Find where the given text appears and provide that cell's center as (X, Y) coordinate. 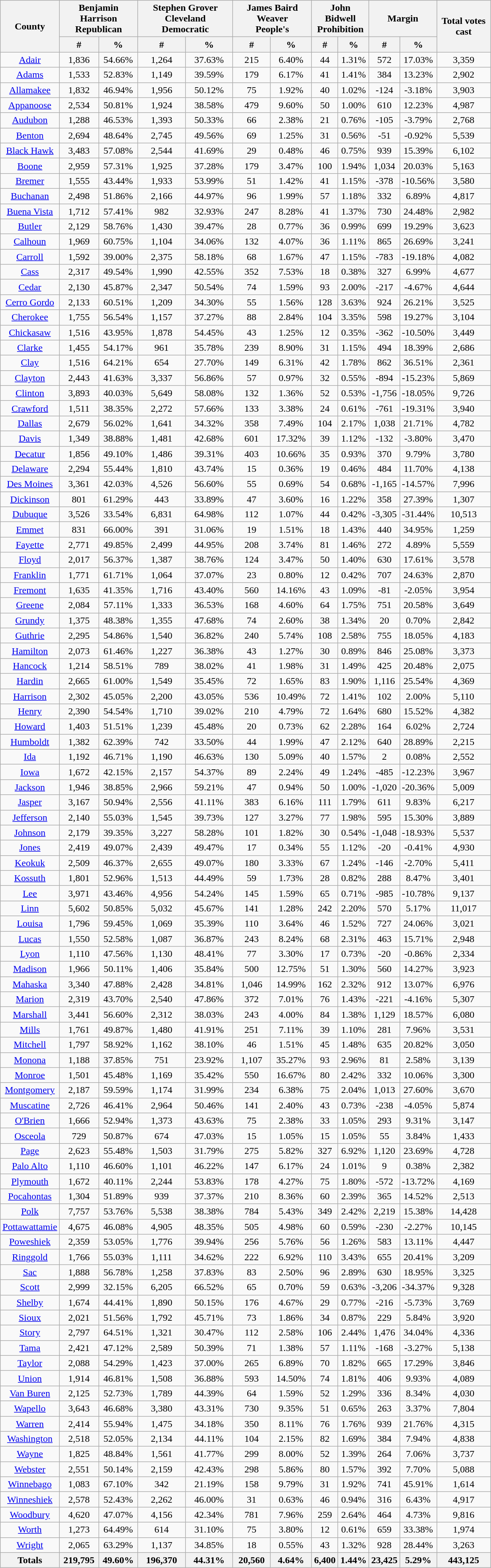
2.40% (291, 1105)
58.76% (118, 227)
20.82% (418, 1045)
4.67% (291, 1302)
23.69% (418, 1151)
35.78% (209, 348)
1.02% (354, 90)
2,540 (162, 999)
801 (79, 499)
47.56% (118, 954)
Buchanan (30, 196)
36.51% (418, 363)
0.68% (354, 484)
46.68% (118, 1408)
3,104 (464, 317)
-4.67% (418, 287)
1,890 (162, 1302)
0.99% (354, 227)
4,930 (464, 848)
5,110 (464, 696)
3,525 (464, 302)
0.56% (354, 135)
46.60% (118, 1166)
3.30% (291, 954)
4,030 (464, 1393)
2,948 (464, 938)
610 (385, 105)
20.41% (418, 1257)
2.39% (354, 1197)
392 (385, 1469)
0.53% (354, 393)
Jefferson (30, 817)
3,470 (464, 438)
37.37% (209, 1197)
982 (162, 211)
6,217 (464, 802)
50.12% (209, 90)
49.60% (118, 1560)
1.69% (354, 1439)
54 (325, 484)
49 (325, 772)
1,120 (385, 1151)
1,925 (162, 166)
51.86% (118, 196)
1,349 (79, 438)
251 (252, 1030)
1,430 (162, 227)
1,069 (162, 923)
5,032 (162, 908)
43.46% (118, 893)
6,080 (464, 1015)
Kossuth (30, 878)
0.36% (291, 469)
1,755 (79, 317)
0.97% (291, 378)
3,241 (464, 242)
147 (252, 1166)
41.63% (118, 378)
Chickasaw (30, 332)
Jones (30, 848)
8.34% (418, 1393)
Grundy (30, 620)
Adair (30, 60)
1,716 (162, 590)
57.08% (118, 151)
2,140 (79, 817)
1,083 (79, 1484)
178 (252, 1181)
41.35% (118, 590)
784 (252, 1212)
21.71% (418, 423)
1,545 (162, 817)
Margin (403, 19)
4,082 (464, 257)
1,475 (162, 1423)
1.28% (291, 908)
50.15% (209, 1302)
Jackson (30, 787)
1.49% (354, 666)
-105 (385, 120)
-221 (385, 999)
46.94% (118, 90)
1.75% (354, 605)
464 (385, 1515)
391 (162, 530)
33.54% (118, 514)
1,990 (162, 272)
67.10% (118, 1484)
595 (385, 817)
52.73% (118, 1393)
52.43% (118, 1500)
365 (385, 1197)
19.29% (418, 227)
Bremer (30, 181)
2.89% (354, 1272)
42.55% (209, 272)
2,312 (162, 1015)
2,317 (79, 272)
43.40% (209, 590)
1,227 (162, 651)
1.52% (354, 923)
46.41% (118, 1105)
37.28% (209, 166)
1.81% (354, 1378)
Hardin (30, 681)
3,449 (464, 332)
3,580 (464, 181)
38.03% (209, 1015)
Fremont (30, 590)
1,836 (79, 60)
342 (162, 1484)
15.38% (418, 1212)
23 (252, 575)
1,486 (162, 454)
Woodbury (30, 1515)
299 (252, 1454)
2,065 (79, 1545)
1,373 (162, 1120)
1.27% (291, 651)
111 (325, 802)
2,518 (79, 1439)
Audubon (30, 120)
1,635 (79, 590)
Tama (30, 1348)
0.71% (354, 893)
4,169 (464, 1181)
1.40% (354, 560)
37.07% (209, 575)
-217 (385, 287)
1,825 (79, 1454)
James Baird WeaverPeople's (272, 19)
7,757 (79, 1212)
0.75% (354, 151)
0.87% (354, 1318)
3,300 (464, 1075)
196,370 (162, 1560)
3,526 (79, 514)
46.08% (118, 1227)
3,643 (79, 1408)
3.64% (291, 923)
4,156 (162, 1515)
1,192 (79, 757)
1,710 (162, 712)
4,677 (464, 272)
3,971 (79, 893)
570 (385, 908)
37.27% (209, 317)
5,009 (464, 787)
Stephen Grover ClevelandDemocratic (186, 19)
1.10% (354, 1030)
1.67% (291, 257)
1,592 (79, 257)
2.12% (354, 742)
9,816 (464, 1515)
49.85% (118, 545)
Plymouth (30, 1181)
3,483 (79, 151)
32 (325, 378)
23.92% (209, 1060)
275 (252, 1151)
64.51% (118, 1333)
Winnebago (30, 1484)
50.85% (118, 908)
9.83% (418, 802)
1,174 (162, 1090)
2,359 (79, 1242)
1,481 (162, 438)
52.05% (118, 1439)
30.47% (209, 1333)
4,369 (464, 681)
240 (252, 635)
2,552 (464, 757)
47.86% (209, 999)
-783 (385, 257)
3,209 (464, 1257)
38.35% (118, 408)
46.37% (118, 863)
50.11% (118, 969)
50.46% (209, 1105)
2,964 (162, 1105)
865 (385, 242)
1,321 (162, 1333)
659 (385, 1530)
44.31% (209, 1560)
158 (252, 1484)
242 (325, 908)
Pottawattamie (30, 1227)
1,914 (79, 1378)
1,046 (252, 984)
781 (252, 1515)
5,411 (464, 863)
42.68% (209, 438)
1,674 (79, 1302)
7.11% (291, 1030)
Mahaska (30, 984)
1,641 (162, 423)
1,810 (162, 469)
50.94% (118, 802)
Montgomery (30, 1090)
63.29% (118, 1545)
349 (325, 1212)
Delaware (30, 469)
259 (325, 1515)
1,503 (162, 1151)
1,333 (162, 605)
1.42% (291, 181)
699 (385, 227)
106 (325, 1333)
9.60% (291, 105)
Scott (30, 1287)
674 (162, 1136)
1.90% (354, 681)
425 (385, 666)
149 (252, 363)
34.32% (209, 423)
3,373 (464, 651)
10,145 (464, 1227)
56.37% (118, 560)
1,273 (79, 1530)
49.56% (209, 135)
2 (385, 757)
5.86% (291, 1469)
14.52% (418, 1197)
28.44% (418, 1545)
35.84% (209, 969)
39.35% (118, 833)
1,433 (464, 1136)
108 (325, 635)
0.35% (354, 332)
4.89% (418, 545)
924 (385, 302)
3,940 (464, 408)
1.09% (354, 590)
2,187 (79, 1090)
1.34% (354, 620)
2,797 (79, 1333)
Crawford (30, 408)
43.05% (209, 696)
33.50% (209, 742)
54.66% (118, 60)
45 (325, 1045)
34.06% (209, 242)
3.63% (354, 302)
1.64% (354, 712)
222 (252, 1257)
-894 (385, 378)
Cedar (30, 287)
2.96% (354, 1060)
-10.56% (418, 181)
45.87% (118, 287)
38.02% (209, 666)
Jasper (30, 802)
0.46% (354, 469)
5.74% (291, 635)
-31.44% (418, 514)
54.24% (209, 893)
583 (385, 1242)
1.78% (354, 363)
5,537 (464, 833)
862 (385, 363)
60.75% (118, 242)
6,831 (162, 514)
44.95% (209, 545)
16 (325, 499)
831 (79, 530)
1.48% (354, 1045)
4.00% (291, 1015)
44.97% (209, 196)
2,200 (162, 696)
247 (252, 211)
2.24% (291, 772)
53.76% (118, 1212)
5.84% (418, 1318)
Hamilton (30, 651)
272 (385, 545)
680 (385, 712)
33.89% (209, 499)
Winneshiek (30, 1500)
2,219 (385, 1212)
370 (385, 454)
1,550 (79, 938)
40.03% (118, 393)
2,623 (79, 1151)
24.06% (418, 923)
-18.93% (418, 833)
4,382 (464, 712)
1,966 (79, 969)
1,974 (464, 1530)
5,538 (162, 1212)
2,870 (464, 575)
2,295 (79, 635)
14.27% (418, 969)
-5.73% (418, 1302)
50.54% (209, 287)
Marshall (30, 1015)
2,959 (79, 166)
52.94% (118, 1120)
-3.80% (418, 438)
598 (385, 317)
3.33% (291, 863)
3,967 (464, 772)
1.44% (354, 1560)
3,780 (464, 454)
4,644 (464, 287)
2,724 (464, 727)
4.07% (291, 242)
3,903 (464, 90)
1,382 (79, 742)
2,544 (162, 151)
2,982 (464, 211)
9,328 (464, 1287)
9.93% (418, 1378)
Taylor (30, 1363)
1,796 (79, 923)
Adams (30, 75)
-15.23% (418, 378)
3.43% (354, 1257)
1,087 (162, 938)
2,179 (79, 833)
1,101 (162, 1166)
4,183 (464, 635)
Madison (30, 969)
Wayne (30, 1454)
35.39% (209, 923)
2,125 (79, 1393)
1,129 (385, 1015)
36.87% (209, 938)
1.31% (354, 60)
82 (325, 1439)
John BidwellProhibition (340, 19)
2,075 (464, 666)
3,846 (464, 1363)
37.85% (118, 1060)
Clarke (30, 348)
3,954 (464, 590)
-146 (385, 863)
3,359 (464, 60)
55.94% (118, 1423)
1,480 (162, 1030)
35.45% (209, 681)
2,509 (79, 863)
Calhoun (30, 242)
4.98% (291, 1227)
46.22% (209, 1166)
2,166 (162, 196)
26.21% (418, 302)
2,421 (79, 1348)
4.60% (291, 605)
2,589 (162, 1348)
1.30% (354, 969)
5,602 (79, 908)
336 (385, 1393)
440 (385, 530)
4,526 (162, 484)
Shelby (30, 1302)
62 (325, 727)
Black Hawk (30, 151)
15.39% (418, 151)
37.63% (209, 60)
36.38% (209, 651)
1.73% (291, 878)
8.24% (291, 938)
10.49% (291, 696)
1,776 (162, 1242)
263 (385, 1408)
59.59% (118, 1090)
1,501 (79, 1075)
34.85% (209, 1545)
1,188 (79, 1060)
51.51% (118, 727)
-3.79% (418, 120)
Howard (30, 727)
34.62% (209, 1257)
Linn (30, 908)
-572 (385, 1181)
48.38% (118, 620)
Marion (30, 999)
10.06% (418, 1075)
1.26% (354, 1242)
3.60% (291, 499)
2,073 (79, 651)
1,712 (79, 211)
1.80% (354, 1181)
66.00% (118, 530)
Decatur (30, 454)
1.22% (354, 499)
484 (385, 469)
51.56% (118, 1318)
5.43% (291, 1212)
130 (252, 757)
54.37% (209, 772)
17.61% (418, 560)
34 (325, 1318)
Cherokee (30, 317)
1,540 (162, 635)
4,447 (464, 1242)
21.76% (418, 1423)
9.35% (291, 1408)
49.10% (118, 454)
Appanoose (30, 105)
1,561 (162, 1454)
County (30, 26)
Worth (30, 1530)
42 (325, 363)
70 (325, 1363)
9,137 (464, 893)
4,620 (79, 1515)
3,167 (79, 802)
56.78% (118, 1272)
-3.27% (418, 1348)
4,728 (464, 1151)
-81 (385, 590)
38.58% (209, 105)
42.34% (209, 1515)
145 (252, 893)
-0.92% (418, 135)
1,455 (79, 348)
1,375 (79, 620)
1.07% (291, 514)
5.76% (291, 1242)
1,511 (79, 408)
5,869 (464, 378)
1,856 (79, 454)
38.76% (209, 560)
-1,756 (385, 393)
32.15% (118, 1287)
5.17% (418, 908)
2,319 (79, 999)
665 (385, 1363)
1,403 (79, 727)
593 (252, 1378)
1,476 (385, 1333)
41.77% (209, 1454)
Lucas (30, 938)
1,801 (79, 878)
1,924 (162, 105)
1,307 (464, 499)
59.45% (118, 923)
0.59% (354, 1227)
20.48% (418, 666)
41.11% (209, 802)
49.47% (209, 848)
11,017 (464, 908)
-19.31% (418, 408)
265 (252, 1363)
27.39% (418, 499)
37.83% (209, 1272)
49.54% (118, 272)
7.70% (418, 1469)
69 (252, 135)
1,761 (79, 1030)
-238 (385, 1105)
3,361 (79, 484)
6.38% (291, 1090)
-4.16% (418, 999)
Butler (30, 227)
15.30% (418, 817)
Dallas (30, 423)
-51 (385, 135)
54.29% (118, 1363)
5,307 (464, 999)
4,817 (464, 196)
102 (385, 696)
45.67% (209, 908)
655 (385, 1257)
215 (252, 60)
Total votes cast (464, 26)
61.46% (118, 651)
3,380 (162, 1408)
17.32% (291, 438)
0.89% (354, 651)
64.21% (118, 363)
1.39% (354, 1454)
2.20% (354, 908)
0.08% (418, 757)
61.71% (118, 575)
33 (325, 1120)
Sac (30, 1272)
3,649 (464, 605)
7.06% (418, 1454)
2.84% (291, 317)
16.67% (291, 1075)
0.54% (354, 833)
18.57% (418, 1015)
3,147 (464, 1120)
Dickinson (30, 499)
403 (252, 454)
19.27% (418, 317)
1,549 (162, 681)
264 (385, 1454)
0.80% (291, 575)
2,347 (162, 287)
654 (162, 363)
Davis (30, 438)
Des Moines (30, 484)
741 (385, 1484)
1,666 (79, 1120)
43.70% (118, 999)
1,355 (162, 620)
24.63% (418, 575)
-20.36% (418, 787)
44.41% (118, 1302)
164 (385, 727)
1.01% (354, 1166)
Cerro Gordo (30, 302)
-761 (385, 408)
Washington (30, 1439)
7.53% (291, 272)
4,138 (464, 469)
5,163 (464, 166)
601 (252, 438)
383 (252, 802)
58.08% (209, 393)
288 (385, 878)
-230 (385, 1227)
1,013 (385, 1090)
44.11% (209, 1439)
133 (252, 408)
2,302 (79, 696)
10,513 (464, 514)
46.00% (209, 1500)
25.08% (418, 651)
3,050 (464, 1045)
25.54% (418, 681)
2,679 (79, 423)
1,169 (162, 1075)
42.03% (118, 484)
12.23% (418, 105)
2,578 (79, 1500)
43.63% (209, 1120)
52.83% (118, 75)
Totals (30, 1560)
2,768 (464, 120)
2,534 (79, 105)
48.41% (209, 954)
4,336 (464, 1333)
0.93% (354, 454)
56.54% (118, 317)
229 (385, 1318)
1,259 (464, 530)
Union (30, 1378)
350 (252, 1423)
41.91% (209, 1030)
-3,206 (385, 1287)
2.32% (354, 984)
3,325 (464, 1272)
1,406 (162, 969)
2,294 (79, 469)
Fayette (30, 545)
100 (325, 166)
0.48% (291, 151)
Henry (30, 712)
1,034 (385, 166)
53.83% (209, 1181)
Clinton (30, 393)
2,157 (162, 772)
Franklin (30, 575)
5.29% (418, 1560)
2.17% (354, 423)
1.65% (291, 681)
2,513 (464, 1197)
46.71% (118, 757)
44.49% (209, 878)
-34.37% (418, 1287)
1.37% (354, 211)
-0.41% (418, 848)
31.10% (209, 1530)
4,917 (464, 1500)
3,401 (464, 878)
128 (325, 302)
6.31% (291, 363)
2,017 (79, 560)
239 (252, 348)
443,125 (464, 1560)
34.95% (418, 530)
Floyd (30, 560)
47.03% (209, 1136)
Guthrie (30, 635)
219,795 (79, 1560)
35.42% (209, 1075)
1,555 (79, 181)
2,655 (162, 863)
1,304 (79, 1197)
1,162 (162, 1045)
1.56% (291, 302)
463 (385, 938)
73 (252, 1318)
43.74% (209, 469)
1,946 (79, 787)
-0.86% (418, 954)
Benjamin HarrisonRepublican (99, 19)
-10.50% (418, 332)
46.81% (118, 1378)
21.19% (209, 1484)
61.00% (118, 681)
6.40% (291, 60)
-2.70% (418, 863)
707 (385, 575)
67 (325, 863)
58.92% (118, 1045)
Harrison (30, 696)
0.76% (354, 120)
2,419 (79, 848)
44.39% (209, 1393)
-12.23% (418, 772)
28.89% (418, 742)
846 (385, 651)
2,262 (162, 1500)
1.18% (354, 196)
Monroe (30, 1075)
5,649 (162, 393)
6.02% (418, 727)
O'Brien (30, 1120)
298 (252, 1469)
34.04% (418, 1333)
38.85% (118, 787)
2,556 (162, 802)
0.82% (354, 878)
8.90% (291, 348)
4.73% (418, 1515)
611 (385, 802)
-10.78% (418, 893)
-216 (385, 1302)
6.16% (291, 802)
2,129 (79, 227)
1.76% (354, 1423)
1,190 (162, 757)
1,038 (385, 423)
8.28% (291, 211)
66 (252, 120)
7.94% (418, 1439)
50.14% (118, 1469)
Lyon (30, 954)
39.73% (209, 817)
13.07% (418, 984)
6,205 (162, 1287)
38 (325, 620)
-1,048 (385, 833)
1,797 (79, 1045)
2,084 (79, 605)
1,508 (162, 1378)
3.35% (354, 317)
Keokuk (30, 863)
Carroll (30, 257)
1.32% (354, 1545)
50.33% (209, 120)
1.86% (291, 1318)
Ida (30, 757)
46.63% (209, 757)
58.28% (209, 833)
Buena Vista (30, 211)
928 (385, 1545)
17.03% (418, 60)
3.38% (291, 408)
2,130 (79, 287)
3.27% (291, 817)
58.18% (209, 257)
1,423 (162, 1363)
33.38% (418, 1530)
Clayton (30, 378)
40.11% (118, 1181)
2,966 (162, 787)
162 (325, 984)
2,694 (79, 135)
-985 (385, 893)
1,969 (79, 242)
2,088 (79, 1363)
742 (162, 742)
3,889 (464, 817)
961 (162, 348)
Muscatine (30, 1105)
64.98% (209, 514)
727 (385, 923)
3,920 (464, 1318)
62.39% (118, 742)
4,782 (464, 423)
1,116 (385, 681)
3.84% (418, 1136)
293 (385, 1120)
6,400 (325, 1560)
7.01% (291, 999)
17.29% (418, 1363)
2,428 (162, 984)
53.99% (209, 181)
3,670 (464, 1090)
614 (162, 1530)
26.69% (418, 242)
Ringgold (30, 1257)
-168 (385, 1348)
84 (325, 1015)
48.84% (118, 1454)
3.80% (291, 1530)
180 (252, 863)
1.79% (354, 802)
124 (252, 560)
1,832 (79, 90)
9 (385, 1166)
9.31% (418, 1120)
127 (252, 817)
13.11% (418, 1242)
5.82% (291, 1151)
48.35% (209, 1227)
31.79% (209, 1151)
Polk (30, 1212)
2,244 (162, 1181)
Osceola (30, 1136)
18.05% (418, 635)
406 (385, 1378)
3,737 (464, 1454)
550 (252, 1075)
2,159 (162, 1469)
2,842 (464, 620)
2,414 (79, 1423)
39.47% (209, 227)
2,999 (79, 1287)
54.86% (118, 635)
66.52% (209, 1287)
316 (385, 1500)
443 (162, 499)
208 (252, 545)
56.86% (209, 378)
4,838 (464, 1439)
5,559 (464, 545)
912 (385, 984)
2,551 (79, 1469)
3,923 (464, 969)
1,239 (162, 727)
2,272 (162, 408)
6,976 (464, 984)
2,726 (79, 1105)
6,102 (464, 151)
57.11% (118, 605)
0.65% (354, 1408)
2,498 (79, 196)
2.50% (291, 1272)
Wapello (30, 1408)
8.36% (291, 1197)
Page (30, 1151)
Wright (30, 1545)
39.31% (209, 454)
11.70% (418, 469)
5,874 (464, 1105)
1,533 (79, 75)
39.59% (209, 75)
1,387 (162, 560)
2,771 (79, 545)
5,088 (464, 1469)
2,021 (79, 1318)
51.89% (118, 1197)
2.31% (354, 938)
18.95% (418, 1272)
45.05% (118, 696)
57.31% (118, 166)
2.28% (354, 727)
14.50% (291, 1378)
Story (30, 1333)
Poweshiek (30, 1242)
15.52% (418, 712)
-3.18% (418, 90)
101 (252, 833)
640 (385, 742)
-3,305 (385, 514)
281 (385, 1030)
-13.72% (418, 1181)
55.48% (118, 1151)
50.81% (118, 105)
8.00% (291, 1454)
14.16% (291, 590)
2.15% (291, 1439)
Palo Alto (30, 1166)
27.70% (209, 363)
2,375 (162, 257)
54.17% (118, 348)
21 (325, 120)
13.23% (418, 75)
2,133 (79, 302)
54.54% (118, 712)
2.64% (354, 1515)
8.47% (418, 878)
2,334 (464, 954)
3,021 (464, 923)
Mills (30, 1030)
4,315 (464, 1423)
9,726 (464, 393)
45.91% (418, 1484)
372 (252, 999)
46.53% (118, 120)
5,138 (464, 1348)
Mitchell (30, 1045)
2,499 (162, 545)
20.03% (418, 166)
4.64% (291, 1560)
1,149 (162, 75)
42.15% (118, 772)
47.12% (118, 1348)
64.49% (118, 1530)
-485 (385, 772)
41.69% (209, 151)
38.88% (118, 438)
4,987 (464, 105)
6.99% (418, 272)
39.94% (209, 1242)
0.69% (291, 484)
48.64% (118, 135)
1,064 (162, 575)
14.99% (291, 984)
-132 (385, 438)
234 (252, 1090)
35 (325, 454)
10.66% (291, 454)
2,390 (79, 712)
31.99% (209, 1090)
4,956 (162, 893)
1.36% (291, 393)
3.74% (291, 545)
1,137 (162, 1545)
37.00% (209, 1363)
12.75% (291, 969)
3,578 (464, 560)
1,956 (162, 90)
53.05% (118, 1242)
3.37% (418, 1408)
1,792 (162, 1318)
50.39% (209, 1348)
789 (162, 666)
2,902 (464, 75)
32.93% (209, 211)
2,361 (464, 363)
1,209 (162, 302)
1.46% (354, 545)
2.04% (354, 1090)
1,933 (162, 181)
1,130 (162, 954)
1,288 (79, 120)
Dubuque (30, 514)
1,766 (79, 1257)
Johnson (30, 833)
-1,165 (385, 484)
88 (252, 317)
7,804 (464, 1408)
8.11% (291, 1423)
2,382 (464, 1166)
Cass (30, 272)
Van Buren (30, 1393)
176 (252, 1302)
1,107 (252, 1060)
56.02% (118, 423)
505 (252, 1227)
256 (252, 1242)
18.39% (418, 348)
43.44% (118, 181)
31.06% (209, 530)
52.96% (118, 878)
Monona (30, 1060)
-18.05% (418, 393)
Allamakee (30, 90)
56 (325, 1242)
89 (252, 772)
39.00% (118, 257)
71 (252, 1348)
2,215 (464, 742)
38.38% (209, 1212)
59.21% (209, 787)
24.48% (418, 211)
1,157 (162, 317)
2,665 (79, 681)
43.95% (118, 332)
2,443 (79, 378)
35.27% (291, 1060)
49.87% (118, 1030)
3,531 (464, 1030)
572 (385, 60)
2.60% (291, 620)
Pocahontas (30, 1197)
0.34% (291, 848)
7,996 (464, 484)
39.02% (209, 712)
3,441 (79, 1015)
47.88% (118, 984)
Warren (30, 1423)
755 (385, 635)
635 (385, 1045)
2,439 (162, 848)
47.07% (118, 1515)
27.60% (418, 1090)
3,139 (464, 1060)
54.45% (209, 332)
3,227 (162, 833)
479 (252, 105)
6.43% (418, 1500)
45.71% (209, 1318)
-362 (385, 332)
4,675 (79, 1227)
60.51% (118, 302)
1,104 (162, 242)
Greene (30, 605)
-14.57% (418, 484)
1,513 (162, 878)
168 (252, 605)
494 (385, 348)
Benton (30, 135)
2.44% (354, 1333)
2,745 (162, 135)
-2.27% (418, 1227)
7.49% (291, 423)
-378 (385, 181)
536 (252, 696)
50.87% (118, 1136)
14,428 (464, 1212)
500 (252, 969)
3,340 (79, 984)
-2.05% (418, 590)
1.94% (354, 166)
3,337 (162, 378)
-124 (385, 90)
34.30% (209, 302)
1,614 (464, 1484)
2,686 (464, 348)
38.10% (209, 1045)
34.18% (209, 1423)
Emmet (30, 530)
55.44% (118, 469)
58.51% (118, 666)
-1,020 (385, 787)
3,623 (464, 227)
5.09% (291, 757)
3,769 (464, 1302)
1,258 (162, 1272)
4.27% (291, 1181)
Iowa (30, 772)
Hancock (30, 666)
52.58% (118, 938)
36.53% (209, 605)
1,771 (79, 575)
Lee (30, 893)
43.31% (209, 1408)
352 (252, 272)
34.81% (209, 984)
Boone (30, 166)
36.88% (209, 1378)
47.68% (209, 620)
1,888 (79, 1272)
1.29% (354, 1393)
-19.18% (418, 257)
1,111 (162, 1257)
Humboldt (30, 742)
20.58% (418, 605)
57.66% (209, 408)
42.43% (209, 1469)
4.79% (291, 712)
1,214 (79, 666)
1,264 (162, 60)
1,789 (162, 1393)
Clay (30, 363)
15.71% (418, 938)
1,393 (162, 120)
729 (79, 1136)
4,905 (162, 1227)
Webster (30, 1469)
2,134 (162, 1439)
20,560 (252, 1560)
61.29% (118, 499)
57.41% (118, 211)
Sioux (30, 1318)
4,089 (464, 1378)
1,878 (162, 332)
3,263 (464, 1545)
3,893 (79, 393)
-4.05% (418, 1105)
5,539 (464, 135)
23,425 (385, 1560)
Louisa (30, 923)
36.82% (209, 635)
